From the cell containing the given text, extract its center point as (x, y) coordinate. 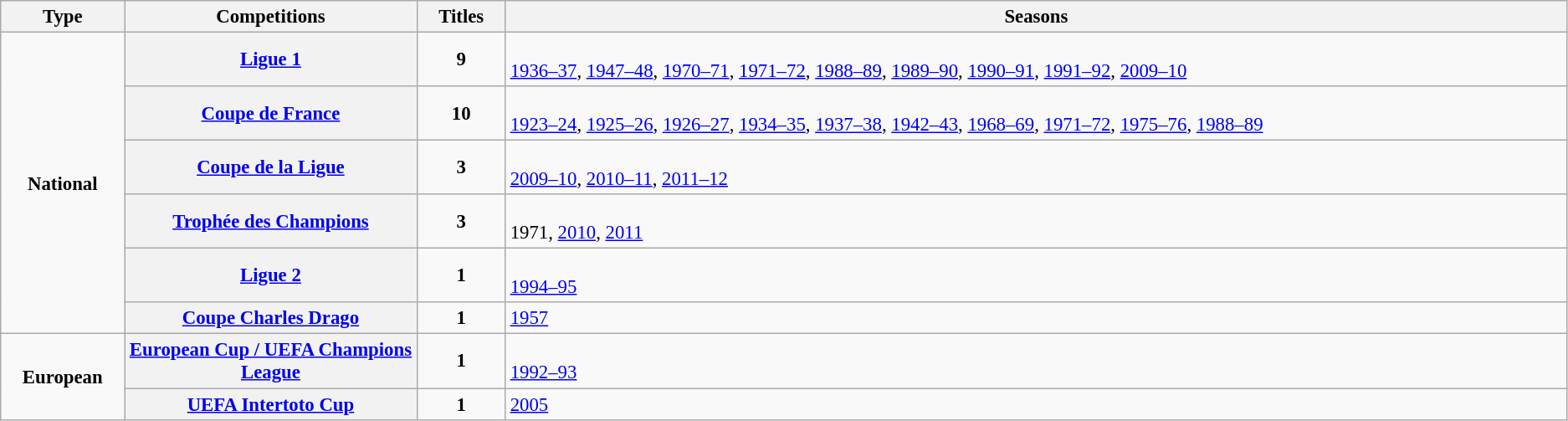
10 (461, 114)
National (63, 184)
Titles (461, 17)
Competitions (271, 17)
Ligue 2 (271, 276)
Type (63, 17)
9 (461, 60)
Trophée des Champions (271, 221)
European Cup / UEFA Champions League (271, 362)
1992–93 (1036, 362)
2005 (1036, 404)
Coupe de France (271, 114)
2009–10, 2010–11, 2011–12 (1036, 167)
Coupe Charles Drago (271, 319)
1936–37, 1947–48, 1970–71, 1971–72, 1988–89, 1989–90, 1990–91, 1991–92, 2009–10 (1036, 60)
1923–24, 1925–26, 1926–27, 1934–35, 1937–38, 1942–43, 1968–69, 1971–72, 1975–76, 1988–89 (1036, 114)
1957 (1036, 319)
Coupe de la Ligue (271, 167)
Seasons (1036, 17)
UEFA Intertoto Cup (271, 404)
1994–95 (1036, 276)
1971, 2010, 2011 (1036, 221)
Ligue 1 (271, 60)
European (63, 377)
